Pinpoint the cell where the given text exists, returning its (x, y) midpoint coordinate. 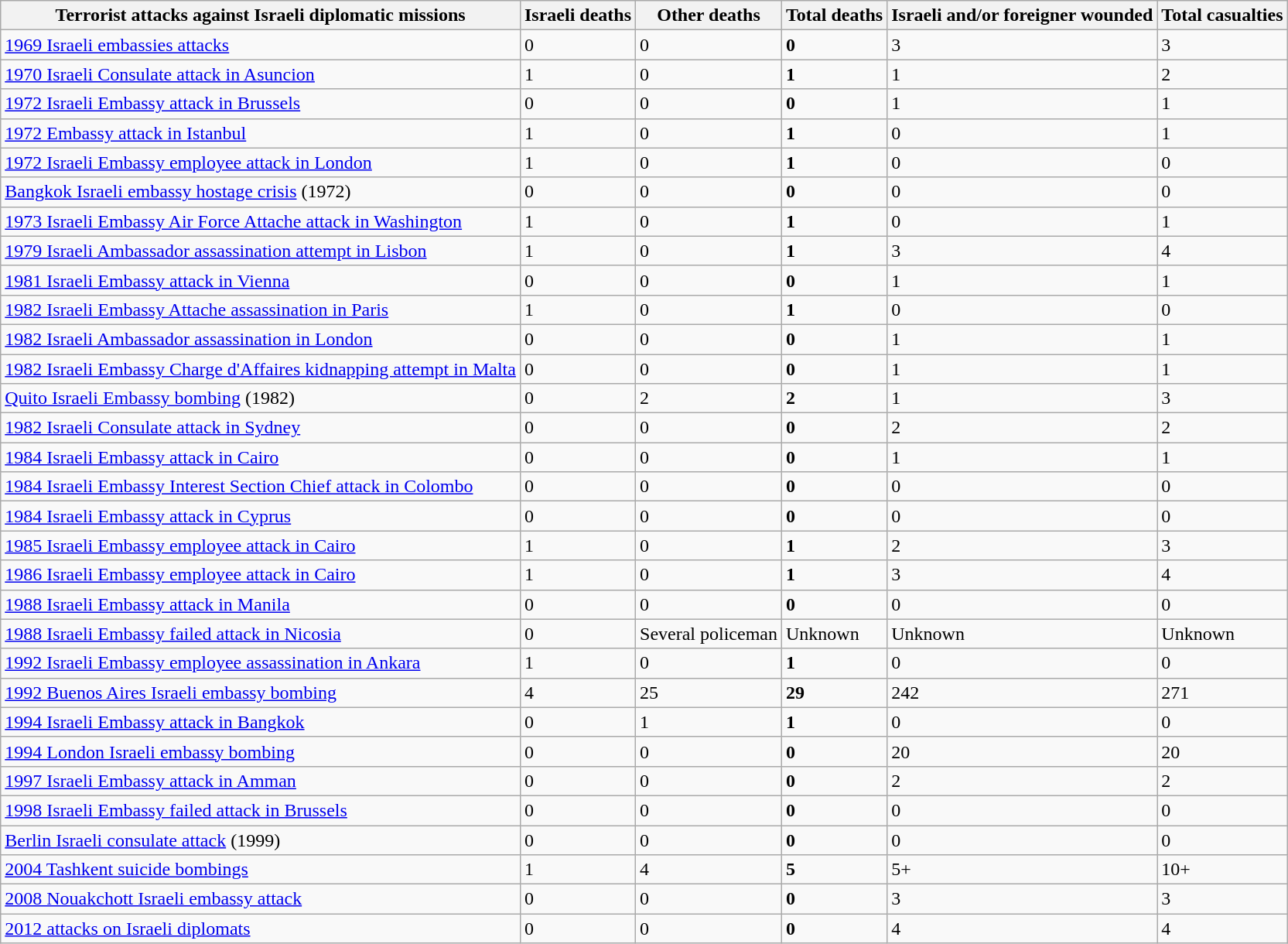
1970 Israeli Consulate attack in Asuncion (261, 74)
29 (835, 693)
1988 Israeli Embassy failed attack in Nicosia (261, 634)
2004 Tashkent suicide bombings (261, 870)
1997 Israeli Embassy attack in Amman (261, 781)
1982 Israeli Embassy Attache assassination in Paris (261, 310)
2008 Nouakchott Israeli embassy attack (261, 899)
1986 Israeli Embassy employee attack in Cairo (261, 575)
Total casualties (1222, 15)
1998 Israeli Embassy failed attack in Brussels (261, 810)
1982 Israeli Consulate attack in Sydney (261, 428)
1984 Israeli Embassy attack in Cairo (261, 457)
Quito Israeli Embassy bombing (1982) (261, 398)
2012 attacks on Israeli diplomats (261, 929)
1985 Israeli Embassy employee attack in Cairo (261, 546)
242 (1023, 693)
1979 Israeli Ambassador assassination attempt in Lisbon (261, 251)
1972 Israeli Embassy attack in Brussels (261, 104)
25 (709, 693)
1981 Israeli Embassy attack in Vienna (261, 280)
1972 Israeli Embassy employee attack in London (261, 162)
1992 Israeli Embassy employee assassination in Ankara (261, 663)
10+ (1222, 870)
1994 Israeli Embassy attack in Bangkok (261, 722)
Other deaths (709, 15)
1973 Israeli Embassy Air Force Attache attack in Washington (261, 221)
Terrorist attacks against Israeli diplomatic missions (261, 15)
1982 Israeli Ambassador assassination in London (261, 339)
5+ (1023, 870)
Total deaths (835, 15)
1984 Israeli Embassy attack in Cyprus (261, 516)
Berlin Israeli consulate attack (1999) (261, 840)
Several policeman (709, 634)
1994 London Israeli embassy bombing (261, 751)
Bangkok Israeli embassy hostage crisis (1972) (261, 192)
5 (835, 870)
1984 Israeli Embassy Interest Section Chief attack in Colombo (261, 487)
Israeli deaths (577, 15)
271 (1222, 693)
Israeli and/or foreigner wounded (1023, 15)
1988 Israeli Embassy attack in Manila (261, 604)
1972 Embassy attack in Istanbul (261, 133)
1982 Israeli Embassy Charge d'Affaires kidnapping attempt in Malta (261, 369)
1992 Buenos Aires Israeli embassy bombing (261, 693)
1969 Israeli embassies attacks (261, 45)
